Identify which cell holds the provided text, then report its (X, Y) central coordinate. 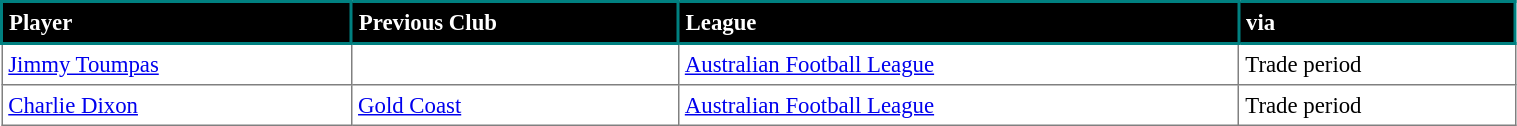
Player (177, 23)
via (1378, 23)
Gold Coast (514, 105)
Previous Club (514, 23)
League (958, 23)
Charlie Dixon (177, 105)
Jimmy Toumpas (177, 64)
